Find where the given text appears and provide that cell's center as (X, Y) coordinate. 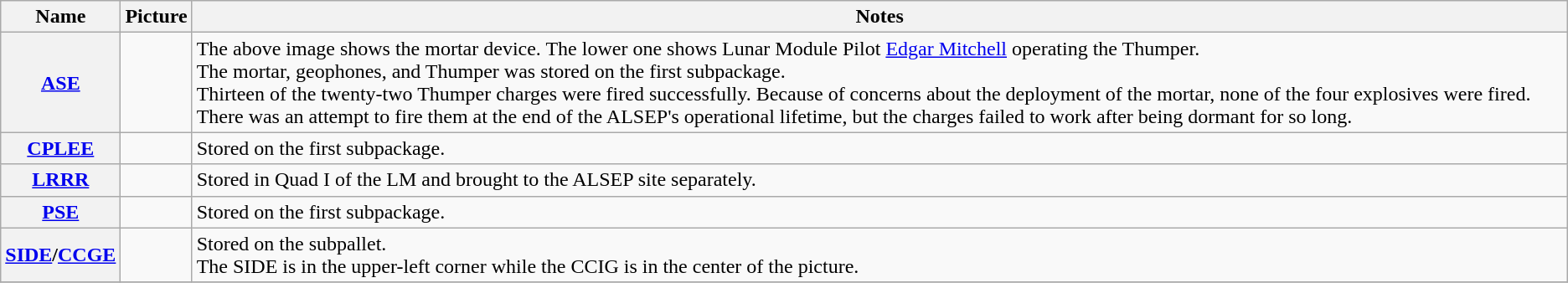
Notes (879, 17)
Name (60, 17)
CPLEE (60, 148)
PSE (60, 212)
LRRR (60, 180)
Picture (156, 17)
ASE (60, 82)
Stored in Quad I of the LM and brought to the ALSEP site separately. (879, 180)
SIDE/CCGE (60, 255)
Stored on the subpallet.The SIDE is in the upper-left corner while the CCIG is in the center of the picture. (879, 255)
